Determine the (x, y) coordinate at the center of the cell enclosing the given text.  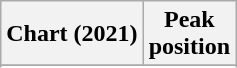
Peakposition (189, 34)
Chart (2021) (72, 34)
